Locate the cell with the specified text and output its (x, y) center coordinate. 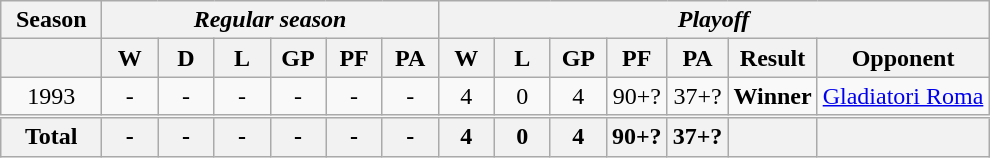
Opponent (903, 58)
Result (772, 58)
Season (52, 20)
Gladiatori Roma (903, 97)
1993 (52, 97)
Total (52, 136)
Winner (772, 97)
D (186, 58)
Regular season (270, 20)
Playoff (714, 20)
